Identify which cell holds the provided text, then report its (x, y) central coordinate. 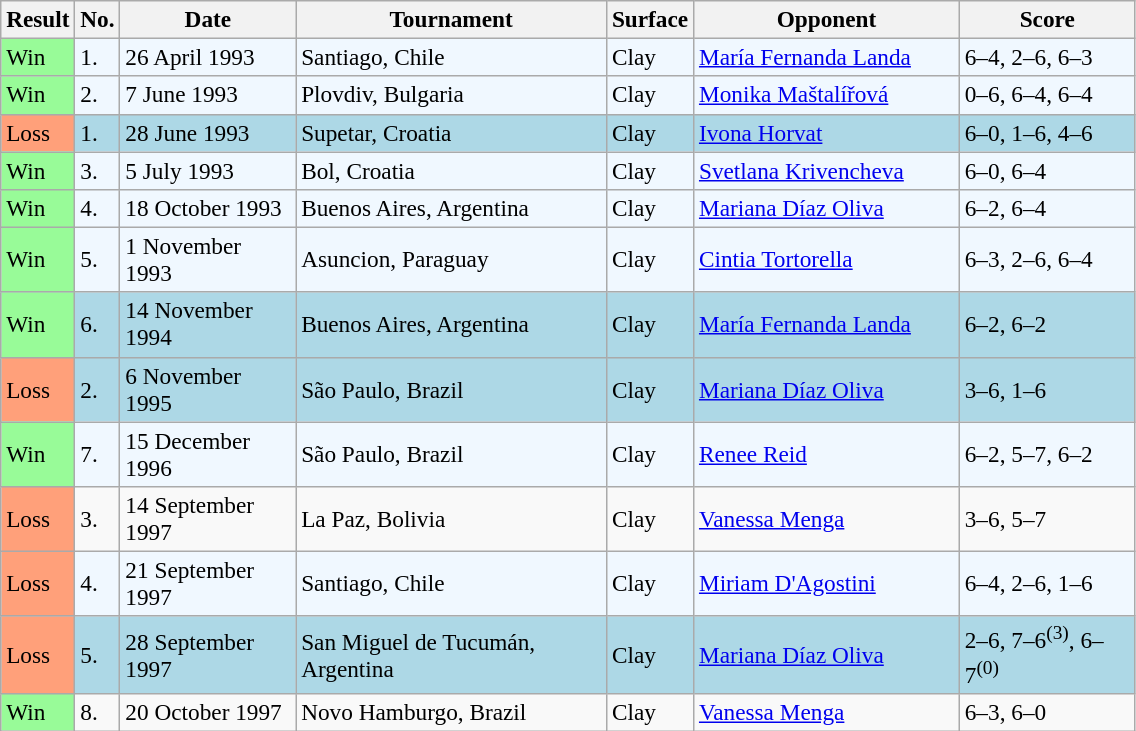
Result (38, 19)
6–3, 2–6, 6–4 (1047, 260)
San Miguel de Tucumán, Argentina (452, 654)
7. (98, 454)
1 November 1993 (208, 260)
Miriam D'Agostini (827, 584)
Bol, Croatia (452, 170)
6 November 1995 (208, 390)
6–2, 6–2 (1047, 324)
5 July 1993 (208, 170)
Supetar, Croatia (452, 133)
6–2, 6–4 (1047, 208)
Opponent (827, 19)
18 October 1993 (208, 208)
6–0, 6–4 (1047, 170)
Monika Maštalířová (827, 95)
28 June 1993 (208, 133)
Asuncion, Paraguay (452, 260)
6–4, 2–6, 6–3 (1047, 57)
No. (98, 19)
6–0, 1–6, 4–6 (1047, 133)
20 October 1997 (208, 712)
7 June 1993 (208, 95)
Date (208, 19)
Renee Reid (827, 454)
Score (1047, 19)
Plovdiv, Bulgaria (452, 95)
3–6, 1–6 (1047, 390)
8. (98, 712)
Novo Hamburgo, Brazil (452, 712)
0–6, 6–4, 6–4 (1047, 95)
Ivona Horvat (827, 133)
6. (98, 324)
3–6, 5–7 (1047, 518)
14 November 1994 (208, 324)
26 April 1993 (208, 57)
15 December 1996 (208, 454)
Cintia Tortorella (827, 260)
Tournament (452, 19)
2–6, 7–6(3), 6–7(0) (1047, 654)
28 September 1997 (208, 654)
6–2, 5–7, 6–2 (1047, 454)
Svetlana Krivencheva (827, 170)
21 September 1997 (208, 584)
Surface (650, 19)
6–4, 2–6, 1–6 (1047, 584)
14 September 1997 (208, 518)
La Paz, Bolivia (452, 518)
6–3, 6–0 (1047, 712)
